Return (X, Y) of the center of cell containing provided text 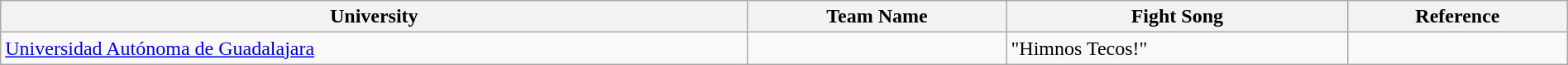
Team Name (877, 17)
Reference (1458, 17)
Fight Song (1178, 17)
"Himnos Tecos!" (1178, 48)
Universidad Autónoma de Guadalajara (374, 48)
University (374, 17)
